Pinpoint the cell where the given text exists, returning its (X, Y) midpoint coordinate. 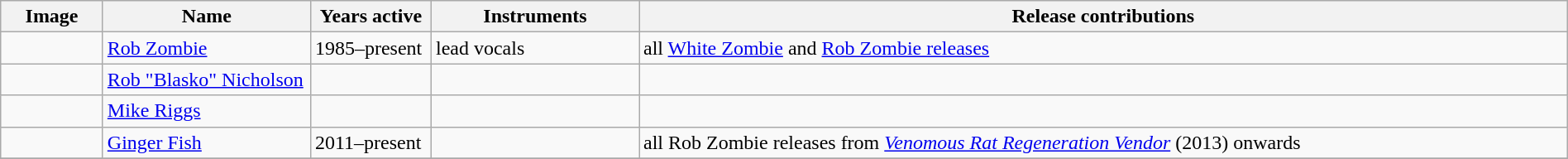
all White Zombie and Rob Zombie releases (1103, 48)
2011–present (370, 142)
Release contributions (1103, 17)
Instruments (534, 17)
all Rob Zombie releases from Venomous Rat Regeneration Vendor (2013) onwards (1103, 142)
Rob Zombie (207, 48)
Rob "Blasko" Nicholson (207, 79)
Years active (370, 17)
Name (207, 17)
Image (52, 17)
Mike Riggs (207, 111)
Ginger Fish (207, 142)
lead vocals (534, 48)
1985–present (370, 48)
